Find where the given text appears and provide that cell's center as [X, Y] coordinate. 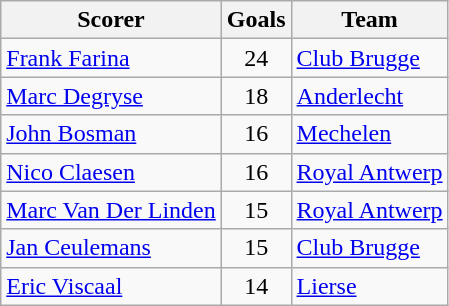
Marc Degryse [112, 96]
John Bosman [112, 134]
Goals [256, 20]
Anderlecht [370, 96]
18 [256, 96]
Jan Ceulemans [112, 248]
Frank Farina [112, 58]
Eric Viscaal [112, 286]
24 [256, 58]
Team [370, 20]
Mechelen [370, 134]
Lierse [370, 286]
Nico Claesen [112, 172]
Marc Van Der Linden [112, 210]
Scorer [112, 20]
14 [256, 286]
